Output the [x, y] coordinate of the center of the cell containing the given text.  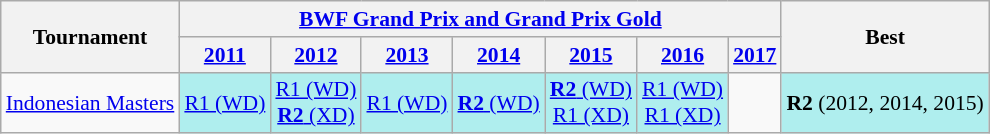
R2 (WD) R1 (XD) [591, 102]
2012 [316, 55]
R1 (WD)R2 (XD) [316, 102]
2015 [591, 55]
2017 [754, 55]
Tournament [90, 36]
2013 [406, 55]
R2 (WD) [499, 102]
BWF Grand Prix and Grand Prix Gold [480, 19]
R2 (2012, 2014, 2015) [884, 102]
Best [884, 36]
2016 [682, 55]
2014 [499, 55]
R1 (WD) R1 (XD) [682, 102]
2011 [224, 55]
Indonesian Masters [90, 102]
